Return the (x, y) coordinate for the center point of the cell that contains the specified text.  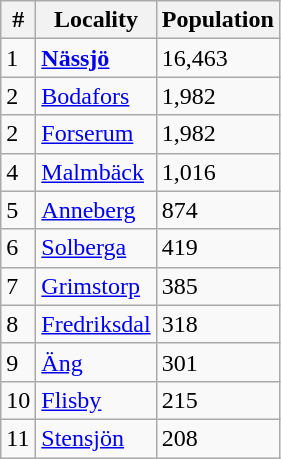
215 (218, 400)
Fredriksdal (96, 324)
301 (218, 362)
1,016 (218, 172)
4 (18, 172)
Nässjö (96, 58)
# (18, 20)
Bodafors (96, 96)
1 (18, 58)
208 (218, 438)
7 (18, 286)
6 (18, 248)
10 (18, 400)
11 (18, 438)
8 (18, 324)
Solberga (96, 248)
5 (18, 210)
Malmbäck (96, 172)
9 (18, 362)
419 (218, 248)
318 (218, 324)
Stensjön (96, 438)
Äng (96, 362)
Anneberg (96, 210)
Population (218, 20)
Locality (96, 20)
874 (218, 210)
Forserum (96, 134)
16,463 (218, 58)
Grimstorp (96, 286)
Flisby (96, 400)
385 (218, 286)
